Return (X, Y) of the center of cell containing provided text 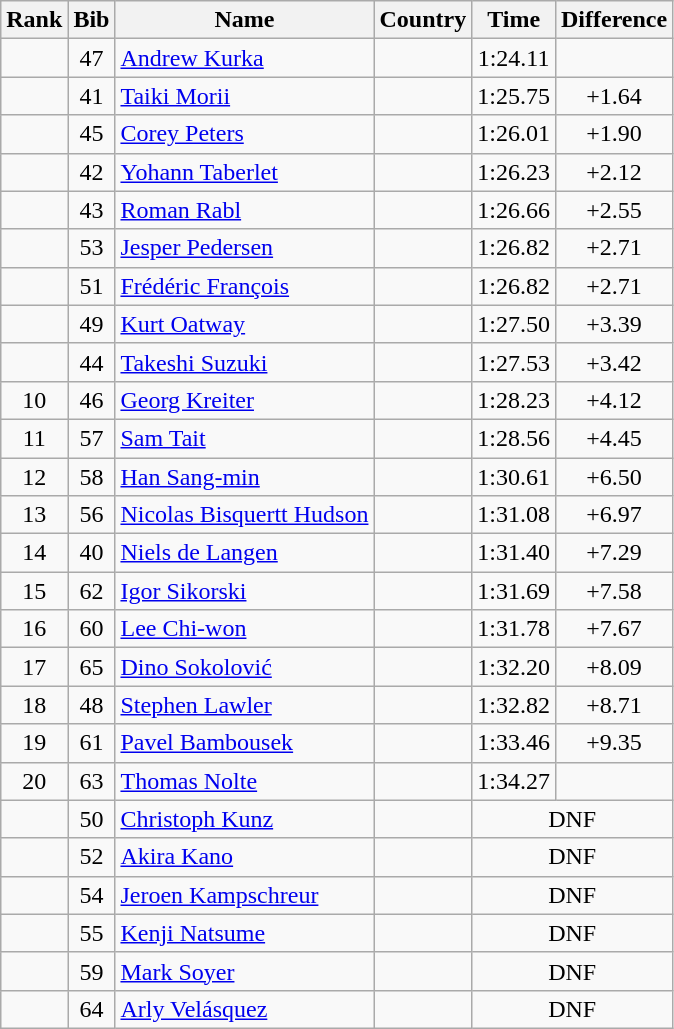
+2.12 (614, 172)
1:31.08 (514, 515)
16 (34, 629)
Arly Velásquez (244, 1009)
+3.42 (614, 362)
47 (92, 58)
Roman Rabl (244, 210)
Takeshi Suzuki (244, 362)
Kurt Oatway (244, 324)
1:30.61 (514, 477)
Han Sang-min (244, 477)
Christoph Kunz (244, 819)
+6.50 (614, 477)
62 (92, 591)
Akira Kano (244, 857)
17 (34, 667)
14 (34, 553)
60 (92, 629)
+6.97 (614, 515)
46 (92, 400)
1:32.20 (514, 667)
53 (92, 248)
1:31.78 (514, 629)
51 (92, 286)
Difference (614, 20)
15 (34, 591)
10 (34, 400)
18 (34, 705)
1:27.53 (514, 362)
+1.90 (614, 134)
Lee Chi-won (244, 629)
Thomas Nolte (244, 781)
Sam Tait (244, 438)
55 (92, 933)
50 (92, 819)
+3.39 (614, 324)
40 (92, 553)
Frédéric François (244, 286)
54 (92, 895)
+7.58 (614, 591)
Country (423, 20)
1:26.23 (514, 172)
13 (34, 515)
Kenji Natsume (244, 933)
12 (34, 477)
1:32.82 (514, 705)
1:34.27 (514, 781)
+9.35 (614, 743)
20 (34, 781)
+4.45 (614, 438)
Igor Sikorski (244, 591)
64 (92, 1009)
52 (92, 857)
Andrew Kurka (244, 58)
Taiki Morii (244, 96)
Nicolas Bisquertt Hudson (244, 515)
Bib (92, 20)
1:31.69 (514, 591)
59 (92, 971)
+1.64 (614, 96)
1:25.75 (514, 96)
+2.55 (614, 210)
57 (92, 438)
1:24.11 (514, 58)
65 (92, 667)
1:26.01 (514, 134)
+8.09 (614, 667)
Corey Peters (244, 134)
58 (92, 477)
56 (92, 515)
42 (92, 172)
Dino Sokolović (244, 667)
Rank (34, 20)
1:28.23 (514, 400)
Georg Kreiter (244, 400)
61 (92, 743)
Yohann Taberlet (244, 172)
41 (92, 96)
Niels de Langen (244, 553)
+7.29 (614, 553)
1:27.50 (514, 324)
49 (92, 324)
43 (92, 210)
Mark Soyer (244, 971)
1:31.40 (514, 553)
+8.71 (614, 705)
11 (34, 438)
Jesper Pedersen (244, 248)
Name (244, 20)
1:28.56 (514, 438)
1:26.66 (514, 210)
Jeroen Kampschreur (244, 895)
Pavel Bambousek (244, 743)
+7.67 (614, 629)
Time (514, 20)
48 (92, 705)
1:33.46 (514, 743)
63 (92, 781)
19 (34, 743)
44 (92, 362)
+4.12 (614, 400)
45 (92, 134)
Stephen Lawler (244, 705)
